Detect which cell encompasses the target text, then output its (x, y) center coordinate. 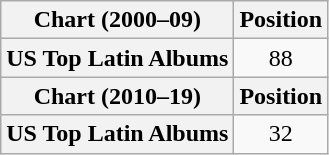
Chart (2010–19) (118, 96)
88 (281, 58)
Chart (2000–09) (118, 20)
32 (281, 134)
